Return [x, y] of the center of cell containing provided text 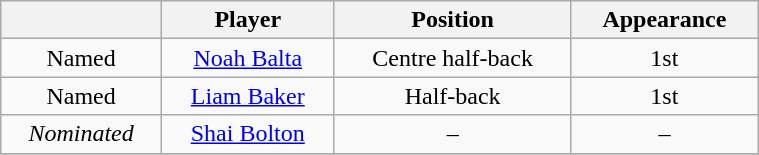
Liam Baker [248, 96]
Half-back [452, 96]
Shai Bolton [248, 134]
Noah Balta [248, 58]
Centre half-back [452, 58]
Appearance [664, 20]
Player [248, 20]
Position [452, 20]
Nominated [82, 134]
